Capture the cell that displays the provided text and extract its (X, Y) central coordinate. 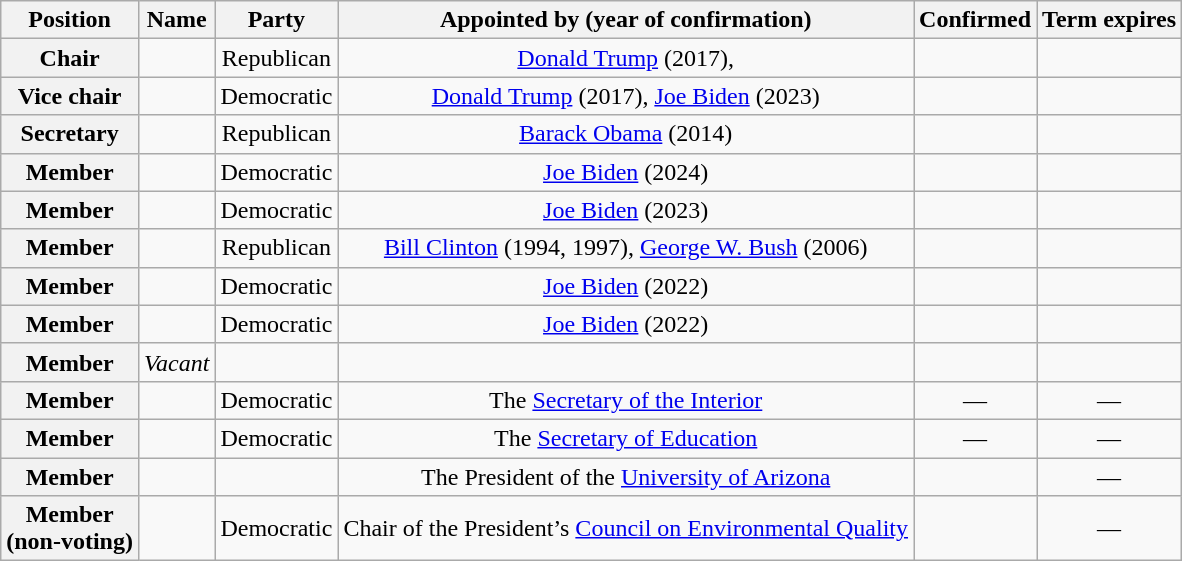
Donald Trump (2017), (626, 58)
Joe Biden (2023) (626, 210)
The Secretary of the Interior (626, 400)
Position (70, 20)
Bill Clinton (1994, 1997), George W. Bush (2006) (626, 248)
Appointed by (year of confirmation) (626, 20)
Barack Obama (2014) (626, 134)
Vacant (176, 362)
Term expires (1110, 20)
Confirmed (976, 20)
Vice chair (70, 96)
Party (276, 20)
Secretary (70, 134)
Chair of the President’s Council on Environmental Quality (626, 528)
Joe Biden (2024) (626, 172)
Name (176, 20)
The President of the University of Arizona (626, 477)
The Secretary of Education (626, 438)
Chair (70, 58)
Donald Trump (2017), Joe Biden (2023) (626, 96)
Member(non-voting) (70, 528)
